Pinpoint the cell where the given text exists, returning its (X, Y) midpoint coordinate. 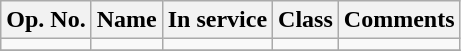
Comments (399, 20)
Name (126, 20)
Class (306, 20)
In service (217, 20)
Op. No. (46, 20)
